Extract the [x, y] coordinate from the center of the cell holding the provided text.  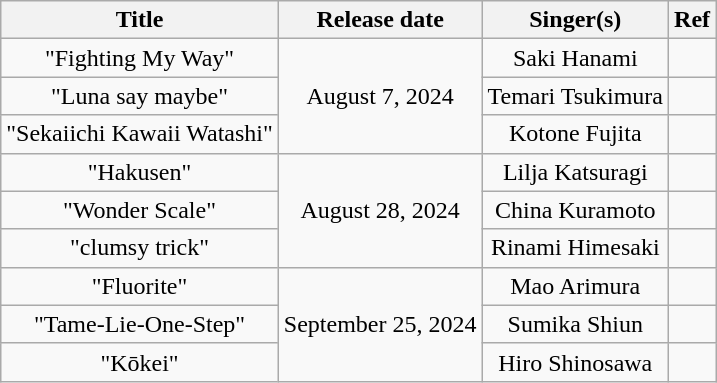
Hiro Shinosawa [576, 362]
Kotone Fujita [576, 134]
Release date [380, 20]
"Fluorite" [140, 286]
"Kōkei" [140, 362]
Mao Arimura [576, 286]
September 25, 2024 [380, 324]
August 28, 2024 [380, 210]
August 7, 2024 [380, 96]
"Hakusen" [140, 172]
"Fighting My Way" [140, 58]
Singer(s) [576, 20]
Lilja Katsuragi [576, 172]
"Wonder Scale" [140, 210]
Saki Hanami [576, 58]
"Sekaiichi Kawaii Watashi" [140, 134]
"clumsy trick" [140, 248]
Rinami Himesaki [576, 248]
Ref [692, 20]
Sumika Shiun [576, 324]
Temari Tsukimura [576, 96]
Title [140, 20]
China Kuramoto [576, 210]
"Tame-Lie-One-Step" [140, 324]
"Luna say maybe" [140, 96]
